Return the [x, y] coordinate for the center point of the cell that contains the specified text.  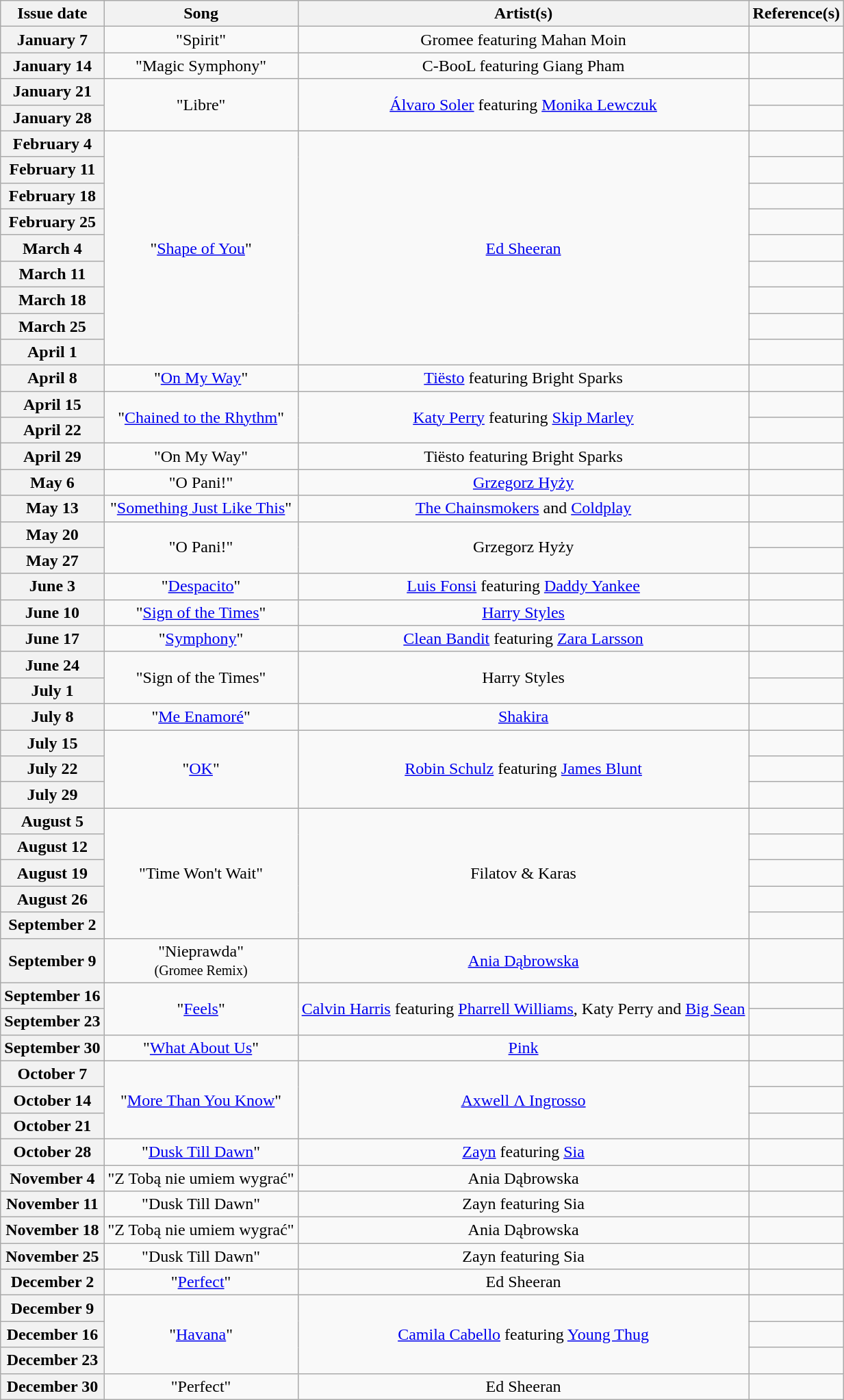
March 25 [52, 326]
June 10 [52, 612]
November 25 [52, 1256]
November 11 [52, 1204]
March 11 [52, 274]
November 18 [52, 1230]
"Something Just Like This" [201, 508]
"Feels" [201, 1009]
C-BooL featuring Giang Pham [523, 66]
Song [201, 14]
December 2 [52, 1282]
Álvaro Soler featuring Monika Lewczuk [523, 105]
Pink [523, 1048]
December 9 [52, 1308]
April 29 [52, 456]
January 7 [52, 40]
September 16 [52, 996]
"OK" [201, 768]
June 24 [52, 664]
August 5 [52, 821]
September 30 [52, 1048]
The Chainsmokers and Coldplay [523, 508]
"Despacito" [201, 586]
September 23 [52, 1022]
"What About Us" [201, 1048]
November 4 [52, 1178]
"Time Won't Wait" [201, 873]
"Shape of You" [201, 248]
Gromee featuring Mahan Moin [523, 40]
Katy Perry featuring Skip Marley [523, 417]
July 1 [52, 690]
February 25 [52, 222]
July 15 [52, 742]
January 14 [52, 66]
September 2 [52, 925]
March 18 [52, 300]
July 29 [52, 795]
October 14 [52, 1100]
December 16 [52, 1334]
February 18 [52, 196]
"More Than You Know" [201, 1100]
June 17 [52, 638]
Clean Bandit featuring Zara Larsson [523, 638]
"Spirit" [201, 40]
September 9 [52, 961]
February 4 [52, 144]
May 13 [52, 508]
Filatov & Karas [523, 873]
July 22 [52, 769]
"Me Enamoré" [201, 716]
Issue date [52, 14]
March 4 [52, 248]
"Libre" [201, 105]
April 15 [52, 404]
Shakira [523, 716]
April 1 [52, 352]
"Symphony" [201, 638]
August 12 [52, 847]
Robin Schulz featuring James Blunt [523, 768]
Calvin Harris featuring Pharrell Williams, Katy Perry and Big Sean [523, 1009]
December 23 [52, 1360]
January 28 [52, 118]
Camila Cabello featuring Young Thug [523, 1334]
December 30 [52, 1386]
January 21 [52, 92]
August 26 [52, 899]
October 28 [52, 1152]
April 22 [52, 430]
April 8 [52, 378]
October 21 [52, 1126]
July 8 [52, 716]
Axwell Λ Ingrosso [523, 1100]
May 27 [52, 560]
"Chained to the Rhythm" [201, 417]
Reference(s) [797, 14]
Luis Fonsi featuring Daddy Yankee [523, 586]
"Magic Symphony" [201, 66]
August 19 [52, 873]
"Nieprawda"(Gromee Remix) [201, 961]
February 11 [52, 170]
June 3 [52, 586]
Artist(s) [523, 14]
"Havana" [201, 1334]
May 20 [52, 534]
October 7 [52, 1074]
May 6 [52, 482]
